Detect which cell encompasses the target text, then output its [X, Y] center coordinate. 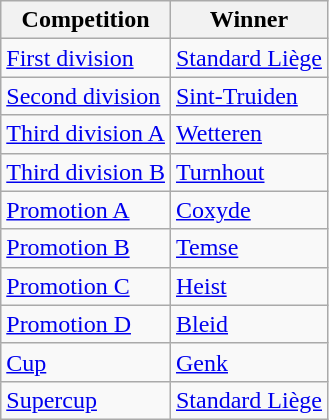
Competition [86, 20]
Turnhout [248, 172]
Temse [248, 248]
First division [86, 58]
Heist [248, 286]
Promotion D [86, 324]
Bleid [248, 324]
Sint-Truiden [248, 96]
Supercup [86, 400]
Promotion B [86, 248]
Genk [248, 362]
Promotion C [86, 286]
Promotion A [86, 210]
Coxyde [248, 210]
Second division [86, 96]
Wetteren [248, 134]
Winner [248, 20]
Third division A [86, 134]
Cup [86, 362]
Third division B [86, 172]
